For the text-containing cell, return its midpoint in [X, Y] coordinate format. 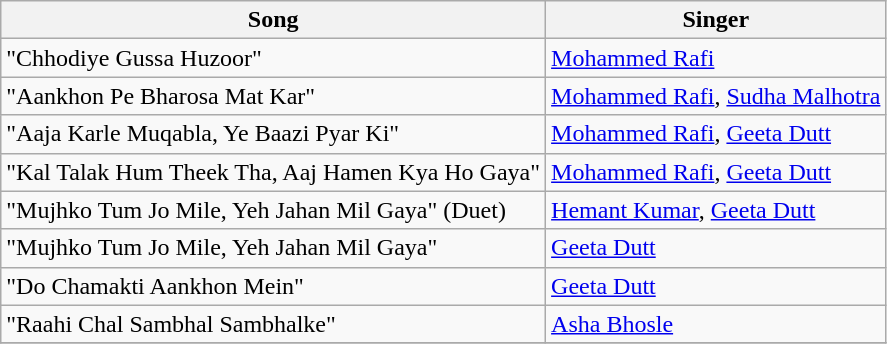
Singer [716, 20]
"Mujhko Tum Jo Mile, Yeh Jahan Mil Gaya" [274, 248]
Asha Bhosle [716, 324]
"Raahi Chal Sambhal Sambhalke" [274, 324]
"Chhodiye Gussa Huzoor" [274, 58]
"Do Chamakti Aankhon Mein" [274, 286]
"Kal Talak Hum Theek Tha, Aaj Hamen Kya Ho Gaya" [274, 172]
Hemant Kumar, Geeta Dutt [716, 210]
"Mujhko Tum Jo Mile, Yeh Jahan Mil Gaya" (Duet) [274, 210]
Mohammed Rafi, Sudha Malhotra [716, 96]
"Aankhon Pe Bharosa Mat Kar" [274, 96]
Song [274, 20]
Mohammed Rafi [716, 58]
"Aaja Karle Muqabla, Ye Baazi Pyar Ki" [274, 134]
